Search for the cell housing the specified text and yield its [x, y] center coordinate. 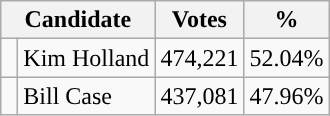
437,081 [200, 96]
474,221 [200, 58]
Votes [200, 20]
Kim Holland [86, 58]
Candidate [78, 20]
Bill Case [86, 96]
47.96% [286, 96]
% [286, 20]
52.04% [286, 58]
